Scan for the cell matching the given text and deliver its [X, Y] coordinate at center. 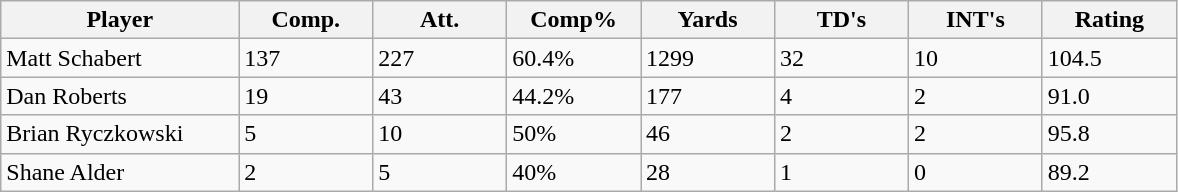
Player [120, 20]
Comp. [306, 20]
28 [708, 172]
Att. [440, 20]
0 [975, 172]
95.8 [1109, 134]
1 [841, 172]
INT's [975, 20]
89.2 [1109, 172]
Yards [708, 20]
50% [574, 134]
137 [306, 58]
46 [708, 134]
Brian Ryczkowski [120, 134]
91.0 [1109, 96]
104.5 [1109, 58]
4 [841, 96]
Rating [1109, 20]
227 [440, 58]
44.2% [574, 96]
40% [574, 172]
Matt Schabert [120, 58]
TD's [841, 20]
43 [440, 96]
1299 [708, 58]
32 [841, 58]
Dan Roberts [120, 96]
19 [306, 96]
Comp% [574, 20]
60.4% [574, 58]
177 [708, 96]
Shane Alder [120, 172]
